Provide the (X, Y) coordinate of the cell's center where the given text is located.  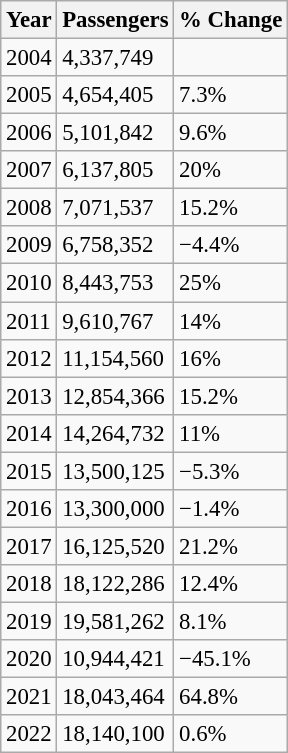
64.8% (231, 697)
11% (231, 433)
2018 (29, 584)
2014 (29, 433)
2006 (29, 133)
18,122,286 (116, 584)
2005 (29, 95)
9.6% (231, 133)
12.4% (231, 584)
2021 (29, 697)
20% (231, 170)
10,944,421 (116, 659)
16% (231, 358)
13,300,000 (116, 509)
18,140,100 (116, 734)
16,125,520 (116, 546)
2022 (29, 734)
19,581,262 (116, 621)
14% (231, 321)
2008 (29, 208)
4,337,749 (116, 58)
0.6% (231, 734)
2009 (29, 245)
6,137,805 (116, 170)
−5.3% (231, 471)
2011 (29, 321)
9,610,767 (116, 321)
4,654,405 (116, 95)
−4.4% (231, 245)
Passengers (116, 20)
18,043,464 (116, 697)
5,101,842 (116, 133)
8.1% (231, 621)
2016 (29, 509)
2015 (29, 471)
2004 (29, 58)
2013 (29, 396)
12,854,366 (116, 396)
21.2% (231, 546)
25% (231, 283)
−45.1% (231, 659)
7,071,537 (116, 208)
2007 (29, 170)
2020 (29, 659)
2010 (29, 283)
−1.4% (231, 509)
2017 (29, 546)
2012 (29, 358)
% Change (231, 20)
Year (29, 20)
6,758,352 (116, 245)
11,154,560 (116, 358)
13,500,125 (116, 471)
14,264,732 (116, 433)
2019 (29, 621)
7.3% (231, 95)
8,443,753 (116, 283)
